Scan for the cell matching the given text and deliver its (X, Y) coordinate at center. 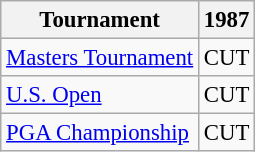
PGA Championship (100, 133)
U.S. Open (100, 95)
1987 (227, 20)
Tournament (100, 20)
Masters Tournament (100, 58)
